Return (x, y) of the center of cell containing provided text 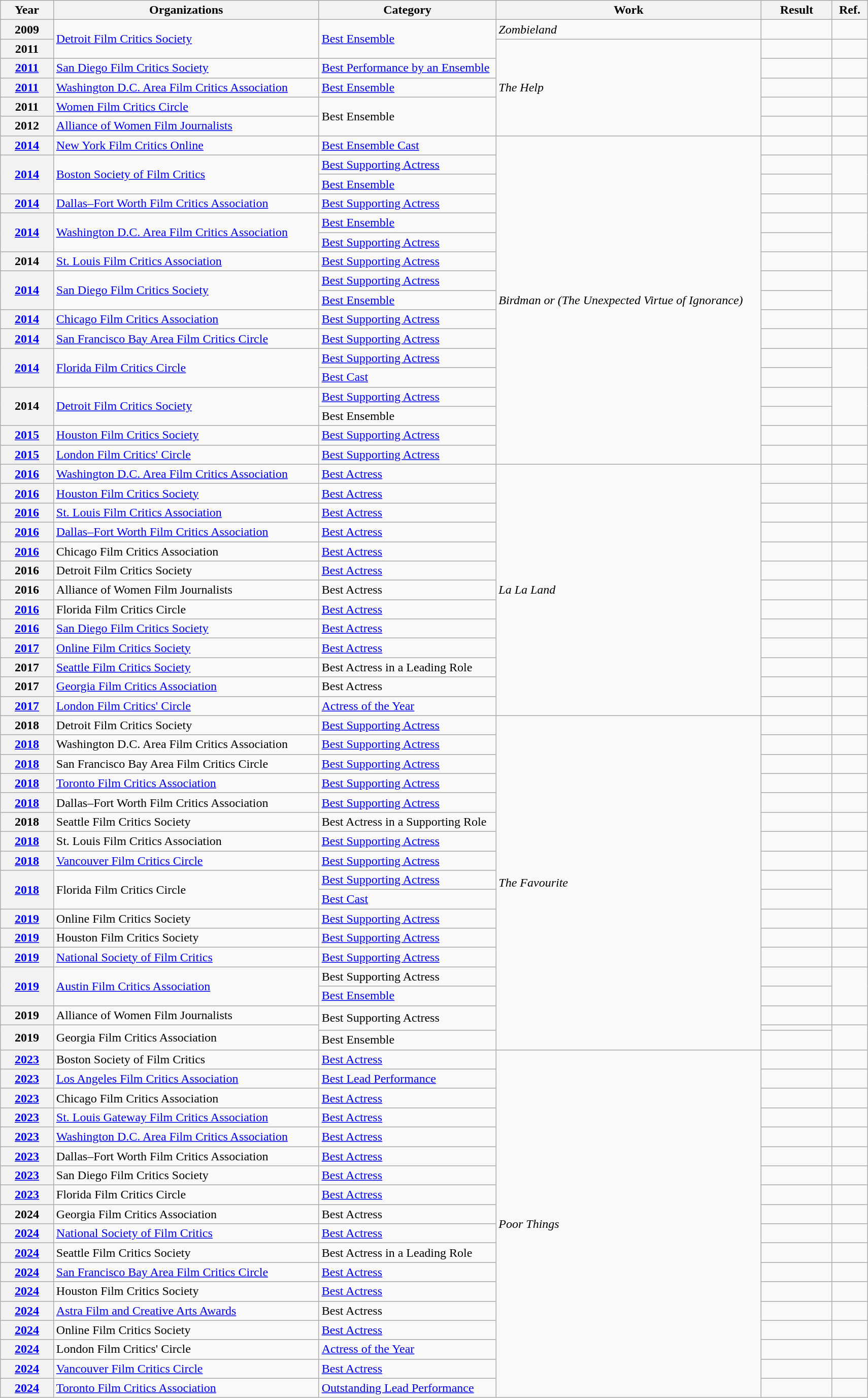
Result (797, 10)
Zombieland (628, 29)
2012 (27, 126)
Poor Things (628, 1224)
St. Louis Gateway Film Critics Association (186, 1117)
Organizations (186, 10)
Best Lead Performance (407, 1079)
New York Film Critics Online (186, 145)
Outstanding Lead Performance (407, 1388)
Year (27, 10)
The Favourite (628, 883)
Austin Film Critics Association (186, 986)
Birdman or (The Unexpected Virtue of Ignorance) (628, 300)
Best Performance by an Ensemble (407, 68)
Work (628, 10)
Astra Film and Creative Arts Awards (186, 1311)
2009 (27, 29)
Ref. (850, 10)
Women Film Critics Circle (186, 107)
The Help (628, 87)
La La Land (628, 590)
Los Angeles Film Critics Association (186, 1079)
Best Actress in a Supporting Role (407, 822)
Best Ensemble Cast (407, 145)
Category (407, 10)
